Detect which cell encompasses the target text, then output its (X, Y) center coordinate. 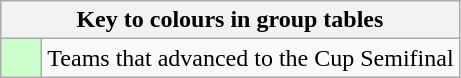
Key to colours in group tables (230, 20)
Teams that advanced to the Cup Semifinal (250, 58)
